For the text-containing cell, return its midpoint in [X, Y] coordinate format. 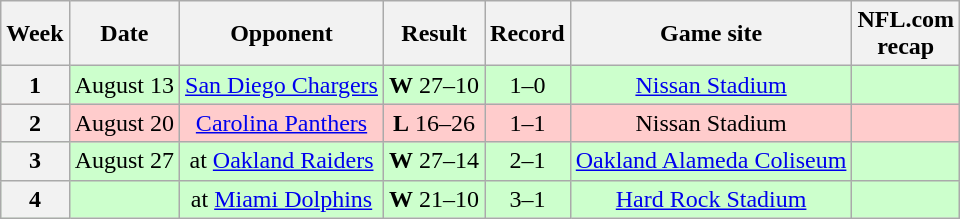
1–1 [528, 123]
W 27–14 [434, 161]
Oakland Alameda Coliseum [711, 161]
Result [434, 34]
4 [35, 199]
Record [528, 34]
at Miami Dolphins [282, 199]
Opponent [282, 34]
3 [35, 161]
San Diego Chargers [282, 85]
2–1 [528, 161]
1 [35, 85]
August 27 [124, 161]
NFL.comrecap [906, 34]
Carolina Panthers [282, 123]
Week [35, 34]
Game site [711, 34]
W 21–10 [434, 199]
August 13 [124, 85]
L 16–26 [434, 123]
Date [124, 34]
Hard Rock Stadium [711, 199]
August 20 [124, 123]
2 [35, 123]
3–1 [528, 199]
1–0 [528, 85]
W 27–10 [434, 85]
at Oakland Raiders [282, 161]
